Provide the [X, Y] coordinate of the cell's center where the given text is located.  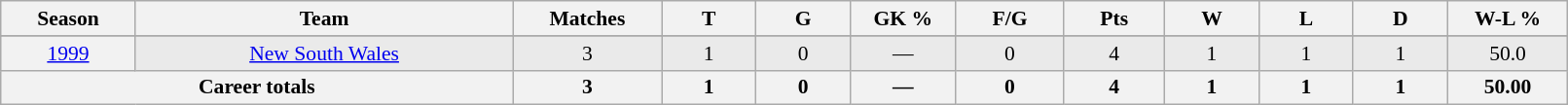
50.00 [1508, 87]
D [1400, 18]
W-L % [1508, 18]
GK % [903, 18]
F/G [1010, 18]
Career totals [257, 87]
Matches [588, 18]
New South Wales [324, 53]
1999 [68, 53]
L [1306, 18]
G [804, 18]
50.0 [1508, 53]
W [1213, 18]
Team [324, 18]
T [709, 18]
Pts [1114, 18]
Season [68, 18]
